Locate the cell with the specified text and output its (X, Y) center coordinate. 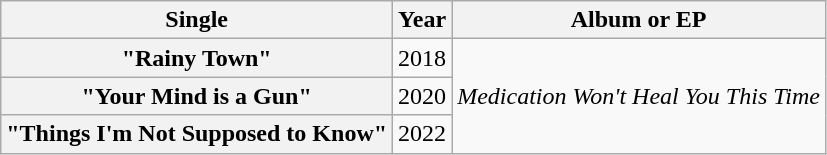
"Things I'm Not Supposed to Know" (197, 134)
Year (422, 20)
2020 (422, 96)
2022 (422, 134)
2018 (422, 58)
Medication Won't Heal You This Time (639, 96)
Single (197, 20)
Album or EP (639, 20)
"Your Mind is a Gun" (197, 96)
"Rainy Town" (197, 58)
